Scan for the cell matching the given text and deliver its (X, Y) coordinate at center. 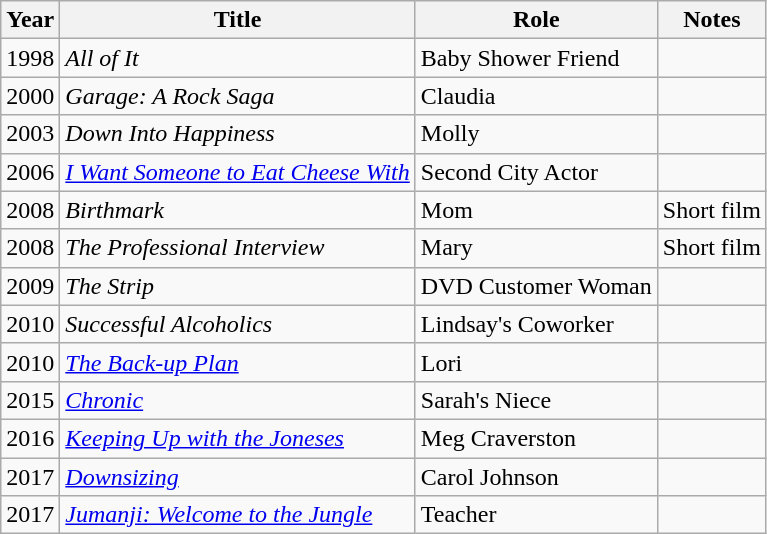
I Want Someone to Eat Cheese With (238, 172)
Second City Actor (536, 172)
1998 (30, 58)
Garage: A Rock Saga (238, 96)
The Strip (238, 286)
All of It (238, 58)
Notes (712, 20)
2015 (30, 400)
Birthmark (238, 210)
Chronic (238, 400)
Title (238, 20)
Molly (536, 134)
Mary (536, 248)
Lori (536, 362)
Meg Craverston (536, 438)
Sarah's Niece (536, 400)
Down Into Happiness (238, 134)
Jumanji: Welcome to the Jungle (238, 515)
2000 (30, 96)
Downsizing (238, 477)
Successful Alcoholics (238, 324)
2016 (30, 438)
The Back-up Plan (238, 362)
Year (30, 20)
The Professional Interview (238, 248)
Lindsay's Coworker (536, 324)
Teacher (536, 515)
Baby Shower Friend (536, 58)
Role (536, 20)
2006 (30, 172)
Keeping Up with the Joneses (238, 438)
Mom (536, 210)
DVD Customer Woman (536, 286)
2009 (30, 286)
Claudia (536, 96)
Carol Johnson (536, 477)
2003 (30, 134)
